From the cell containing the given text, extract its center point as [X, Y] coordinate. 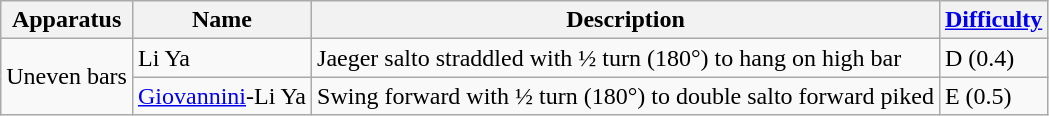
Swing forward with ½ turn (180°) to double salto forward piked [626, 96]
Apparatus [67, 20]
Name [222, 20]
Giovannini-Li Ya [222, 96]
E (0.5) [993, 96]
Jaeger salto straddled with ½ turn (180°) to hang on high bar [626, 58]
Difficulty [993, 20]
Li Ya [222, 58]
D (0.4) [993, 58]
Uneven bars [67, 77]
Description [626, 20]
